Provide the (x, y) coordinate of the cell's center where the given text is located.  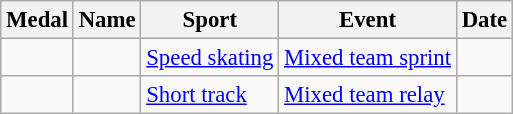
Sport (210, 20)
Medal (38, 20)
Short track (210, 95)
Date (484, 20)
Speed skating (210, 58)
Mixed team sprint (368, 58)
Mixed team relay (368, 95)
Event (368, 20)
Name (107, 20)
